Determine the [X, Y] coordinate at the center of the cell enclosing the given text.  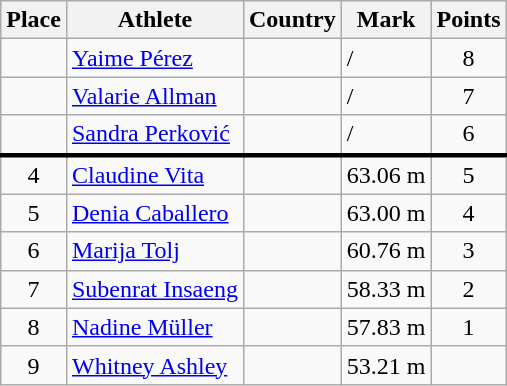
Valarie Allman [154, 96]
Yaime Pérez [154, 58]
1 [468, 327]
Mark [386, 20]
58.33 m [386, 289]
3 [468, 251]
Sandra Perković [154, 135]
Marija Tolj [154, 251]
Place [34, 20]
57.83 m [386, 327]
Points [468, 20]
60.76 m [386, 251]
Claudine Vita [154, 174]
63.00 m [386, 213]
Subenrat Insaeng [154, 289]
9 [34, 365]
63.06 m [386, 174]
Denia Caballero [154, 213]
Whitney Ashley [154, 365]
Nadine Müller [154, 327]
53.21 m [386, 365]
Athlete [154, 20]
2 [468, 289]
Country [292, 20]
